Return [X, Y] of the center of cell containing provided text 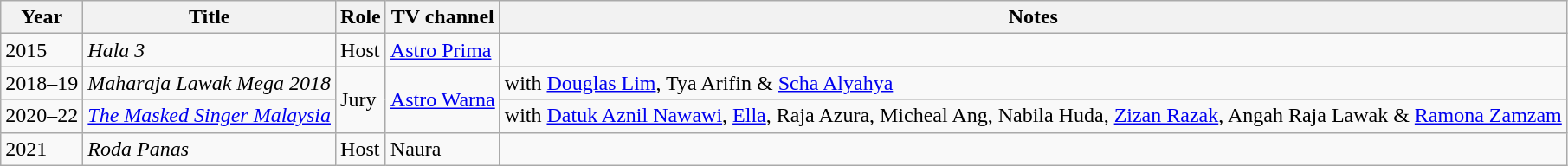
Maharaja Lawak Mega 2018 [210, 83]
Year [42, 17]
Title [210, 17]
2020–22 [42, 116]
TV channel [442, 17]
with Douglas Lim, Tya Arifin & Scha Alyahya [1033, 83]
The Masked Singer Malaysia [210, 116]
Astro Prima [442, 50]
2021 [42, 149]
Jury [361, 99]
with Datuk Aznil Nawawi, Ella, Raja Azura, Micheal Ang, Nabila Huda, Zizan Razak, Angah Raja Lawak & Ramona Zamzam [1033, 116]
2015 [42, 50]
2018–19 [42, 83]
Naura [442, 149]
Hala 3 [210, 50]
Notes [1033, 17]
Role [361, 17]
Astro Warna [442, 99]
Roda Panas [210, 149]
